Identify which cell holds the provided text, then report its (x, y) central coordinate. 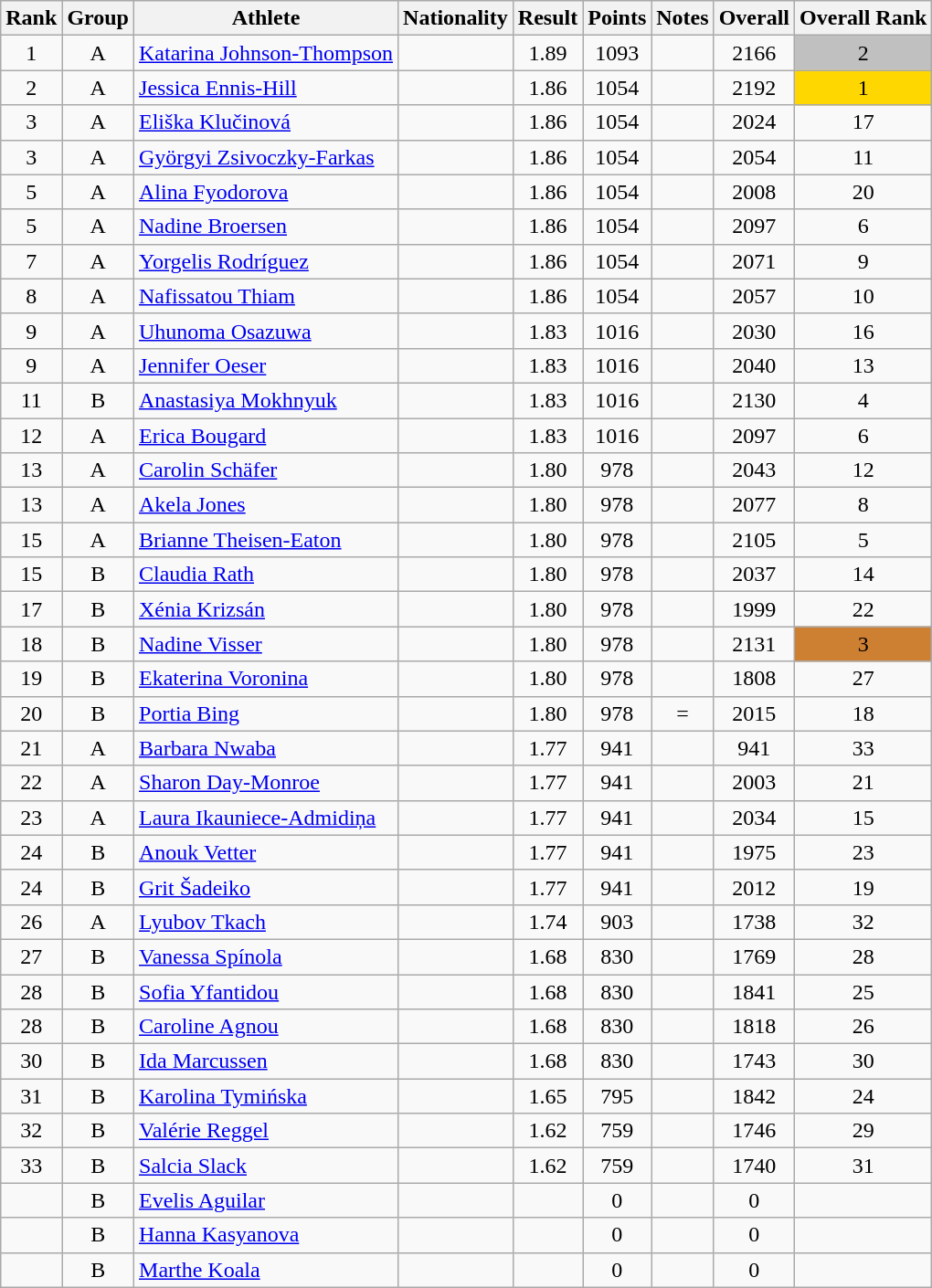
Eliška Klučinová (267, 122)
903 (618, 922)
Nadine Visser (267, 644)
1.89 (547, 53)
2071 (754, 261)
2192 (754, 88)
Ekaterina Voronina (267, 679)
1999 (754, 609)
Laura Ikauniece-Admidiņa (267, 818)
1738 (754, 922)
2034 (754, 818)
2054 (754, 157)
1.65 (547, 1096)
Group (99, 18)
2003 (754, 783)
2131 (754, 644)
Rank (31, 18)
1743 (754, 1061)
Ida Marcussen (267, 1061)
Notes (683, 18)
= (683, 713)
2024 (754, 122)
Barbara Nwaba (267, 748)
Lyubov Tkach (267, 922)
1740 (754, 1166)
2008 (754, 192)
Overall (754, 18)
Overall Rank (863, 18)
4 (863, 400)
Nadine Broersen (267, 227)
Alina Fyodorova (267, 192)
Sofia Yfantidou (267, 991)
Györgyi Zsivoczky-Farkas (267, 157)
Claudia Rath (267, 575)
2040 (754, 365)
Jessica Ennis-Hill (267, 88)
2077 (754, 505)
Marthe Koala (267, 1270)
Result (547, 18)
2166 (754, 53)
1818 (754, 1027)
Grit Šadeiko (267, 887)
Uhunoma Osazuwa (267, 331)
1842 (754, 1096)
Vanessa Spínola (267, 956)
Xénia Krizsán (267, 609)
2130 (754, 400)
Points (618, 18)
Anouk Vetter (267, 852)
16 (863, 331)
25 (863, 991)
14 (863, 575)
Karolina Tymińska (267, 1096)
10 (863, 296)
Anastasiya Mokhnyuk (267, 400)
1093 (618, 53)
Brianne Theisen-Eaton (267, 540)
2037 (754, 575)
1.74 (547, 922)
Athlete (267, 18)
Caroline Agnou (267, 1027)
Nationality (456, 18)
Katarina Johnson-Thompson (267, 53)
2012 (754, 887)
Salcia Slack (267, 1166)
795 (618, 1096)
Erica Bougard (267, 436)
2030 (754, 331)
Akela Jones (267, 505)
29 (863, 1131)
Valérie Reggel (267, 1131)
Portia Bing (267, 713)
Carolin Schäfer (267, 470)
Yorgelis Rodríguez (267, 261)
2105 (754, 540)
1841 (754, 991)
Evelis Aguilar (267, 1200)
2043 (754, 470)
1808 (754, 679)
1975 (754, 852)
7 (31, 261)
1746 (754, 1131)
1769 (754, 956)
2015 (754, 713)
Jennifer Oeser (267, 365)
2057 (754, 296)
Hanna Kasyanova (267, 1235)
Nafissatou Thiam (267, 296)
Sharon Day-Monroe (267, 783)
